Scan for the cell matching the given text and deliver its [x, y] coordinate at center. 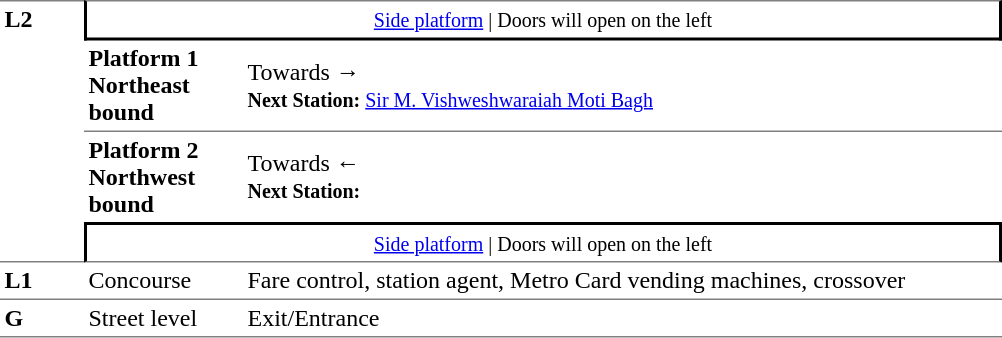
L2 [42, 131]
L1 [42, 280]
Fare control, station agent, Metro Card vending machines, crossover [622, 280]
Towards → Next Station: Sir M. Vishweshwaraiah Moti Bagh [622, 86]
Concourse [164, 280]
Platform 2Northwest bound [164, 177]
Street level [164, 318]
Platform 1Northeast bound [164, 86]
Exit/Entrance [622, 318]
Towards ← Next Station: [622, 177]
G [42, 318]
